Detect which cell encompasses the target text, then output its (X, Y) center coordinate. 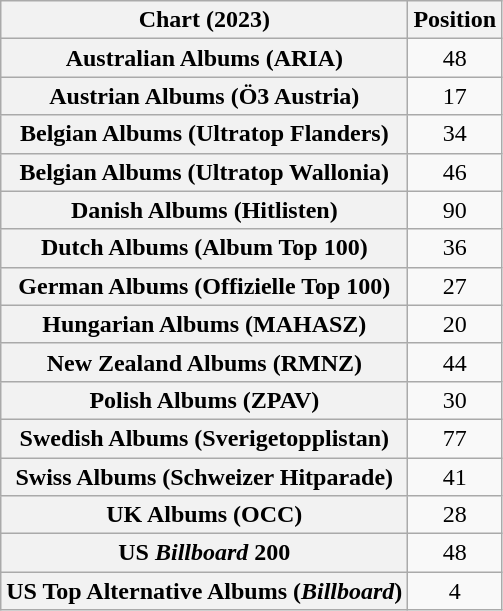
30 (455, 400)
New Zealand Albums (RMNZ) (204, 362)
Belgian Albums (Ultratop Wallonia) (204, 172)
77 (455, 438)
28 (455, 515)
Chart (2023) (204, 20)
Swiss Albums (Schweizer Hitparade) (204, 477)
US Top Alternative Albums (Billboard) (204, 591)
4 (455, 591)
Swedish Albums (Sverigetopplistan) (204, 438)
20 (455, 324)
Austrian Albums (Ö3 Austria) (204, 96)
36 (455, 248)
17 (455, 96)
German Albums (Offizielle Top 100) (204, 286)
Hungarian Albums (MAHASZ) (204, 324)
44 (455, 362)
27 (455, 286)
Belgian Albums (Ultratop Flanders) (204, 134)
34 (455, 134)
Dutch Albums (Album Top 100) (204, 248)
46 (455, 172)
Polish Albums (ZPAV) (204, 400)
US Billboard 200 (204, 553)
Position (455, 20)
41 (455, 477)
90 (455, 210)
Australian Albums (ARIA) (204, 58)
UK Albums (OCC) (204, 515)
Danish Albums (Hitlisten) (204, 210)
